Pinpoint the cell where the given text exists, returning its (X, Y) midpoint coordinate. 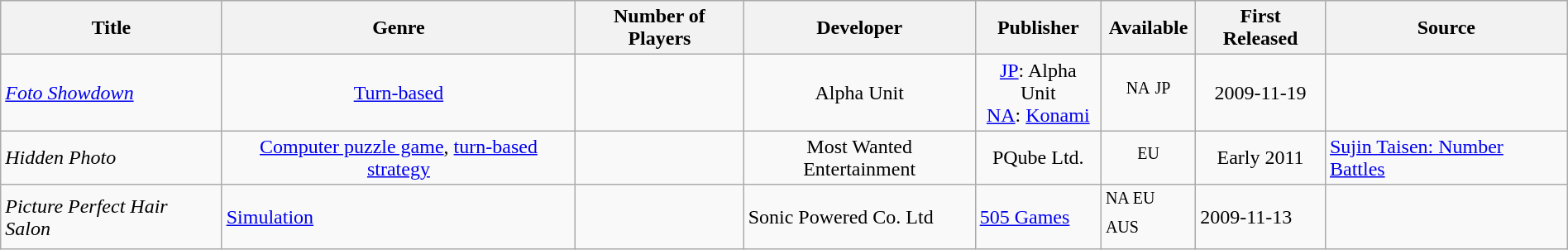
PQube Ltd. (1038, 157)
Sonic Powered Co. Ltd (859, 217)
Developer (859, 28)
First Released (1260, 28)
NA EU AUS (1148, 217)
Title (111, 28)
Picture Perfect Hair Salon (111, 217)
Most Wanted Entertainment (859, 157)
NA JP (1148, 93)
Early 2011 (1260, 157)
Publisher (1038, 28)
2009-11-19 (1260, 93)
Hidden Photo (111, 157)
Foto Showdown (111, 93)
Number of Players (660, 28)
JP: Alpha UnitNA: Konami (1038, 93)
Available (1148, 28)
2009-11-13 (1260, 217)
Alpha Unit (859, 93)
Sujin Taisen: Number Battles (1446, 157)
Simulation (399, 217)
Genre (399, 28)
505 Games (1038, 217)
Turn-based (399, 93)
Source (1446, 28)
EU (1148, 157)
Computer puzzle game, turn-based strategy (399, 157)
